Extract the (X, Y) coordinate from the center of the cell holding the provided text.  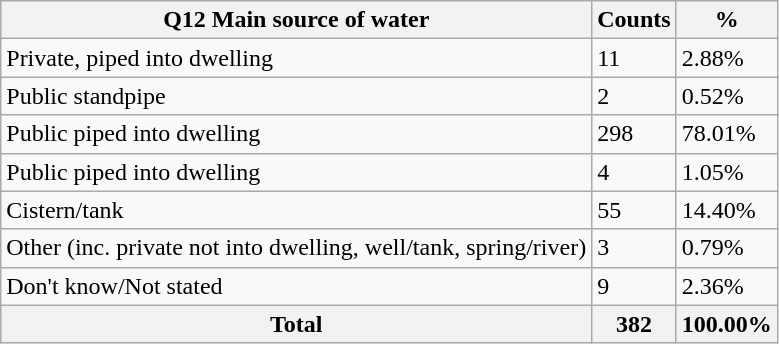
4 (634, 172)
0.79% (726, 248)
Total (296, 324)
2.36% (726, 286)
2 (634, 96)
3 (634, 248)
78.01% (726, 134)
Private, piped into dwelling (296, 58)
1.05% (726, 172)
Counts (634, 20)
298 (634, 134)
Public standpipe (296, 96)
Don't know/Not stated (296, 286)
Cistern/tank (296, 210)
% (726, 20)
9 (634, 286)
0.52% (726, 96)
Q12 Main source of water (296, 20)
Other (inc. private not into dwelling, well/tank, spring/river) (296, 248)
2.88% (726, 58)
382 (634, 324)
100.00% (726, 324)
14.40% (726, 210)
11 (634, 58)
55 (634, 210)
